Determine the (X, Y) coordinate at the center of the cell enclosing the given text.  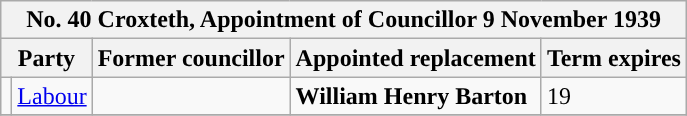
Party (46, 58)
Former councillor (191, 58)
Appointed replacement (416, 58)
William Henry Barton (416, 96)
Term expires (614, 58)
No. 40 Croxteth, Appointment of Councillor 9 November 1939 (344, 20)
19 (614, 96)
Labour (52, 96)
